Provide the [X, Y] coordinate of the cell's center where the given text is located.  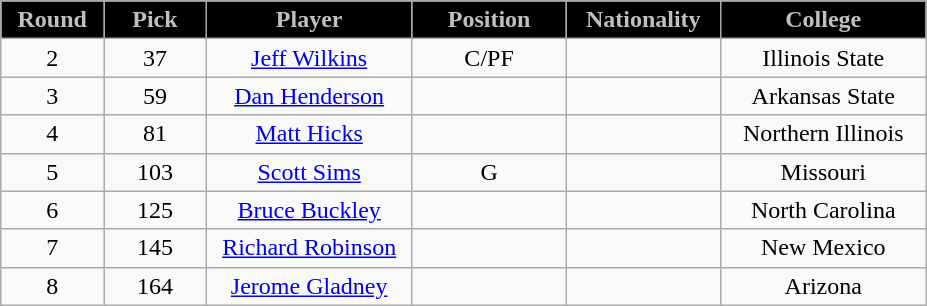
Illinois State [823, 58]
Jerome Gladney [309, 286]
37 [156, 58]
Arkansas State [823, 96]
Richard Robinson [309, 248]
Missouri [823, 172]
125 [156, 210]
Position [489, 20]
3 [52, 96]
Arizona [823, 286]
North Carolina [823, 210]
164 [156, 286]
2 [52, 58]
Nationality [643, 20]
103 [156, 172]
Matt Hicks [309, 134]
145 [156, 248]
New Mexico [823, 248]
Player [309, 20]
Jeff Wilkins [309, 58]
College [823, 20]
G [489, 172]
Northern Illinois [823, 134]
Pick [156, 20]
Scott Sims [309, 172]
4 [52, 134]
6 [52, 210]
Bruce Buckley [309, 210]
Dan Henderson [309, 96]
59 [156, 96]
8 [52, 286]
C/PF [489, 58]
5 [52, 172]
Round [52, 20]
7 [52, 248]
81 [156, 134]
